Output the [x, y] coordinate of the center of the cell containing the given text.  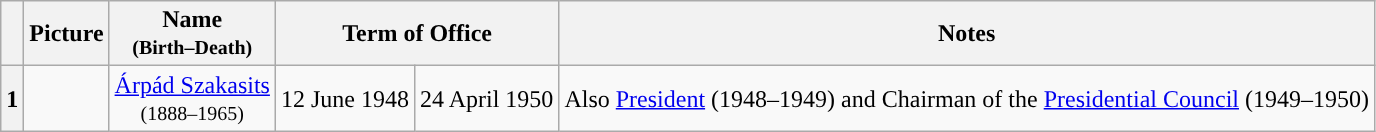
Also President (1948–1949) and Chairman of the Presidential Council (1949–1950) [967, 98]
Notes [967, 34]
12 June 1948 [344, 98]
Name(Birth–Death) [192, 34]
Picture [66, 34]
1 [12, 98]
Term of Office [416, 34]
Árpád Szakasits(1888–1965) [192, 98]
24 April 1950 [486, 98]
